From the cell containing the given text, extract its center point as (x, y) coordinate. 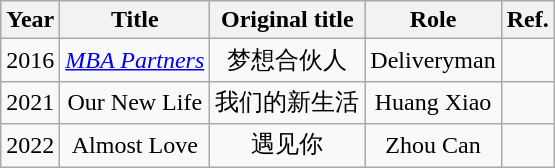
我们的新生活 (288, 102)
2021 (30, 102)
Our New Life (135, 102)
2022 (30, 146)
Zhou Can (433, 146)
2016 (30, 60)
遇见你 (288, 146)
Almost Love (135, 146)
Role (433, 20)
MBA Partners (135, 60)
Ref. (528, 20)
Original title (288, 20)
Huang Xiao (433, 102)
梦想合伙人 (288, 60)
Deliveryman (433, 60)
Title (135, 20)
Year (30, 20)
